Output the (X, Y) coordinate of the center of the cell containing the given text.  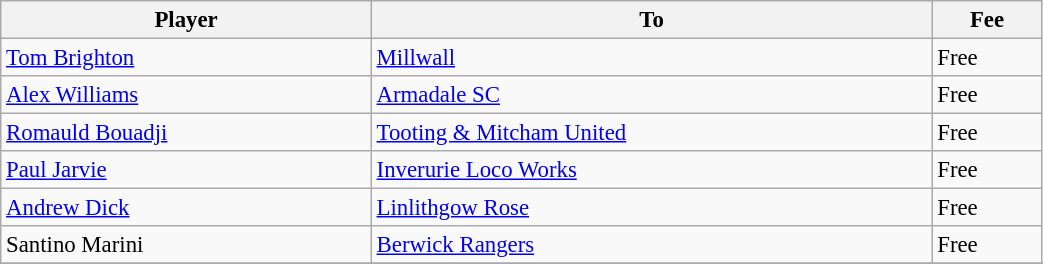
Millwall (652, 58)
Armadale SC (652, 95)
Santino Marini (186, 245)
Fee (987, 20)
Alex Williams (186, 95)
Inverurie Loco Works (652, 170)
Romauld Bouadji (186, 133)
Linlithgow Rose (652, 208)
Berwick Rangers (652, 245)
Tom Brighton (186, 58)
Paul Jarvie (186, 170)
Andrew Dick (186, 208)
To (652, 20)
Player (186, 20)
Tooting & Mitcham United (652, 133)
